Capture the cell that displays the provided text and extract its [X, Y] central coordinate. 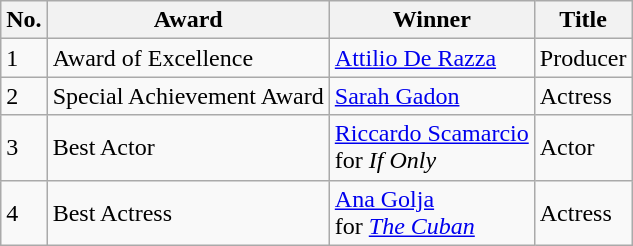
3 [24, 148]
Award of Excellence [188, 58]
Producer [583, 58]
Title [583, 20]
Winner [432, 20]
Best Actor [188, 148]
Actor [583, 148]
1 [24, 58]
Riccardo Scamarciofor If Only [432, 148]
Special Achievement Award [188, 96]
4 [24, 212]
Best Actress [188, 212]
Award [188, 20]
Attilio De Razza [432, 58]
No. [24, 20]
Ana Goljafor The Cuban [432, 212]
2 [24, 96]
Sarah Gadon [432, 96]
